Search for the cell housing the specified text and yield its (X, Y) center coordinate. 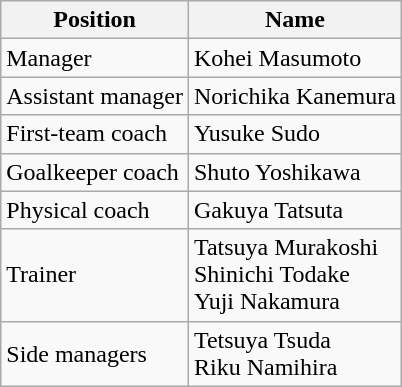
Goalkeeper coach (95, 172)
Trainer (95, 275)
Yusuke Sudo (294, 134)
Assistant manager (95, 96)
Side managers (95, 354)
Position (95, 20)
First-team coach (95, 134)
Manager (95, 58)
Kohei Masumoto (294, 58)
Tatsuya Murakoshi Shinichi Todake Yuji Nakamura (294, 275)
Shuto Yoshikawa (294, 172)
Norichika Kanemura (294, 96)
Name (294, 20)
Physical coach (95, 210)
Gakuya Tatsuta (294, 210)
Tetsuya Tsuda Riku Namihira (294, 354)
